Identify which cell holds the provided text, then report its (X, Y) central coordinate. 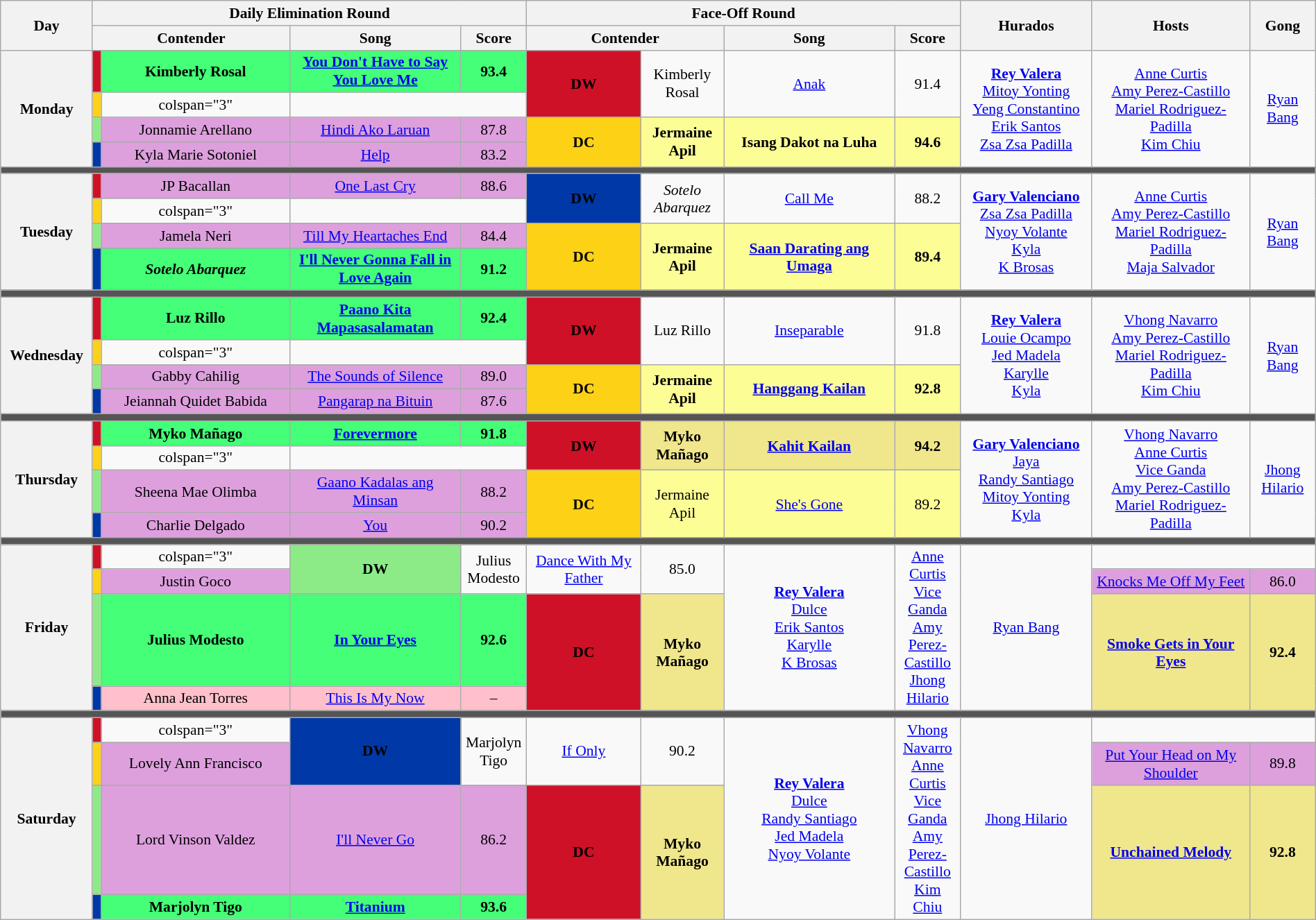
One Last Cry (376, 187)
Lord Vinson Valdez (196, 840)
Knocks Me Off My Feet (1170, 582)
Till My Heartaches End (376, 236)
89.2 (927, 504)
Jonnamie Arellano (196, 130)
Hosts (1170, 25)
91.2 (494, 269)
Inseparable (809, 332)
87.6 (494, 402)
Anne CurtisAmy Perez-CastilloMariel Rodriguez-PadillaMaja Salvador (1170, 232)
The Sounds of Silence (376, 377)
You Don't Have to Say You Love Me (376, 71)
JP Bacallan (196, 187)
Hanggang Kailan (809, 389)
Titanium (376, 908)
If Only (584, 752)
93.6 (494, 908)
Saturday (47, 819)
Day (47, 25)
94.6 (927, 142)
Gong (1283, 25)
Thursday (47, 479)
94.2 (927, 445)
Pangarap na Bituin (376, 402)
Jeiannah Quidet Babida (196, 402)
– (494, 699)
Friday (47, 628)
Gary ValencianoJayaRandy SantiagoMitoy YontingKyla (1026, 479)
Dance With My Father (584, 569)
Anak (809, 83)
Daily Elimination Round (310, 13)
Call Me (809, 198)
88.6 (494, 187)
Anne CurtisVice GandaAmy Perez-CastilloJhong Hilario (927, 628)
Lovely Ann Francisco (196, 763)
Unchained Melody (1170, 852)
Rey ValeraMitoy YontingYeng ConstantinoErik SantosZsa Zsa Padilla (1026, 108)
89.8 (1283, 763)
87.8 (494, 130)
Anne CurtisAmy Perez-CastilloMariel Rodriguez-PadillaKim Chiu (1170, 108)
Sheena Mae Olimba (196, 491)
92.6 (494, 640)
86.0 (1283, 582)
Wednesday (47, 356)
Charlie Delgado (196, 525)
Smoke Gets in Your Eyes (1170, 652)
Saan Darating ang Umaga (809, 257)
Gaano Kadalas ang Minsan (376, 491)
84.4 (494, 236)
Justin Goco (196, 582)
Kyla Marie Sotoniel (196, 155)
Jamela Neri (196, 236)
I'll Never Gonna Fall in Love Again (376, 269)
Gabby Cahilig (196, 377)
Rey ValeraDulceErik SantosKarylleK Brosas (809, 628)
Gary ValencianoZsa Zsa PadillaNyoy VolanteKylaK Brosas (1026, 232)
Monday (47, 108)
Paano Kita Mapasasalamatan (376, 319)
She's Gone (809, 504)
93.4 (494, 71)
In Your Eyes (376, 640)
Vhong NavarroAnne CurtisVice GandaAmy Perez-CastilloKim Chiu (927, 819)
86.2 (494, 840)
Put Your Head on My Shoulder (1170, 763)
Rey ValeraDulceRandy SantiagoJed MadelaNyoy Volante (809, 819)
Forevermore (376, 434)
89.0 (494, 377)
Kahit Kailan (809, 445)
83.2 (494, 155)
Anna Jean Torres (196, 699)
Hurados (1026, 25)
89.4 (927, 257)
Hindi Ako Laruan (376, 130)
Isang Dakot na Luha (809, 142)
Tuesday (47, 232)
Vhong NavarroAmy Perez-CastilloMariel Rodriguez-PadillaKim Chiu (1170, 356)
Vhong NavarroAnne CurtisVice GandaAmy Perez-CastilloMariel Rodriguez-Padilla (1170, 479)
Face-Off Round (744, 13)
Rey ValeraLouie OcampoJed MadelaKarylleKyla (1026, 356)
Help (376, 155)
I'll Never Go (376, 840)
91.4 (927, 83)
You (376, 525)
This Is My Now (376, 699)
85.0 (682, 569)
